Extract the [x, y] coordinate from the center of the cell holding the provided text.  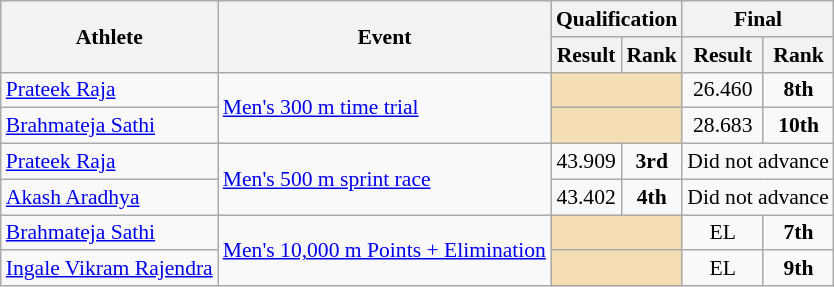
10th [798, 126]
3rd [652, 162]
Athlete [110, 36]
Event [384, 36]
Men's 10,000 m Points + Elimination [384, 250]
Ingale Vikram Rajendra [110, 269]
4th [652, 197]
Akash Aradhya [110, 197]
8th [798, 90]
Men's 300 m time trial [384, 108]
26.460 [722, 90]
Final [758, 19]
Men's 500 m sprint race [384, 180]
9th [798, 269]
43.402 [586, 197]
43.909 [586, 162]
7th [798, 233]
28.683 [722, 126]
Qualification [616, 19]
